Find where the given text appears and provide that cell's center as (x, y) coordinate. 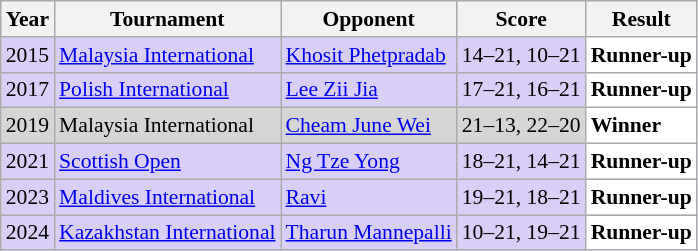
Tharun Mannepalli (369, 233)
Scottish Open (167, 162)
14–21, 10–21 (522, 55)
Khosit Phetpradab (369, 55)
17–21, 16–21 (522, 90)
18–21, 14–21 (522, 162)
Year (28, 19)
Maldives International (167, 197)
10–21, 19–21 (522, 233)
Kazakhstan International (167, 233)
Result (642, 19)
2017 (28, 90)
19–21, 18–21 (522, 197)
2019 (28, 126)
Ng Tze Yong (369, 162)
2023 (28, 197)
2021 (28, 162)
Lee Zii Jia (369, 90)
Polish International (167, 90)
21–13, 22–20 (522, 126)
Ravi (369, 197)
Score (522, 19)
2015 (28, 55)
Tournament (167, 19)
2024 (28, 233)
Winner (642, 126)
Opponent (369, 19)
Cheam June Wei (369, 126)
